Determine the [X, Y] coordinate at the center of the cell enclosing the given text.  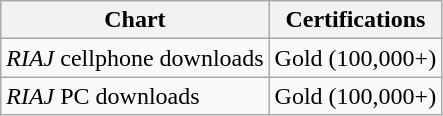
RIAJ PC downloads [135, 96]
Chart [135, 20]
RIAJ cellphone downloads [135, 58]
Certifications [356, 20]
